Locate the cell with the specified text and output its [x, y] center coordinate. 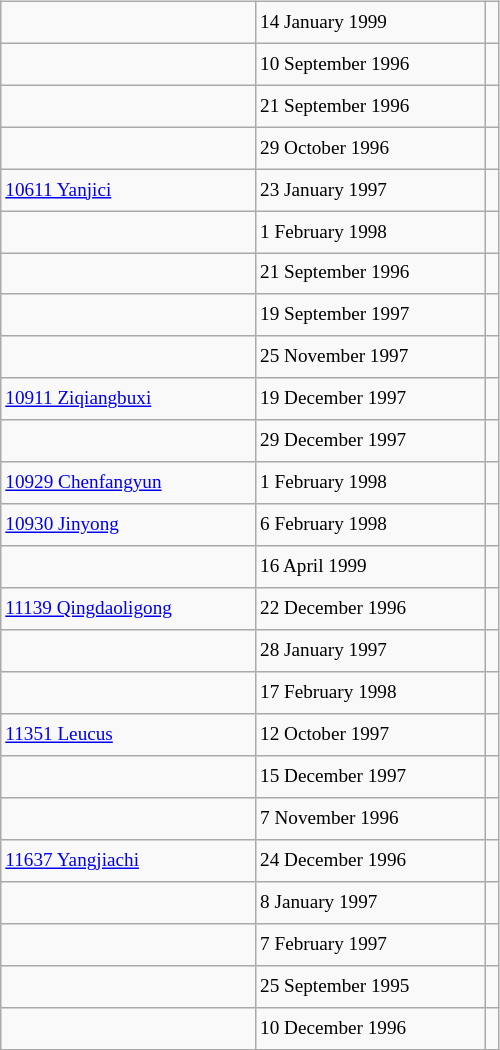
28 January 1997 [370, 651]
25 November 1997 [370, 357]
8 January 1997 [370, 902]
10611 Yanjici [128, 190]
10911 Ziqiangbuxi [128, 399]
11351 Leucus [128, 735]
10 December 1996 [370, 1028]
10929 Chenfangyun [128, 483]
19 December 1997 [370, 399]
29 October 1996 [370, 148]
10 September 1996 [370, 64]
29 December 1997 [370, 441]
24 December 1996 [370, 861]
25 September 1995 [370, 986]
7 February 1997 [370, 944]
14 January 1999 [370, 22]
23 January 1997 [370, 190]
11139 Qingdaoligong [128, 609]
12 October 1997 [370, 735]
22 December 1996 [370, 609]
6 February 1998 [370, 525]
7 November 1996 [370, 819]
19 September 1997 [370, 315]
10930 Jinyong [128, 525]
15 December 1997 [370, 777]
16 April 1999 [370, 567]
11637 Yangjiachi [128, 861]
17 February 1998 [370, 693]
